Extract the (x, y) coordinate from the center of the cell holding the provided text.  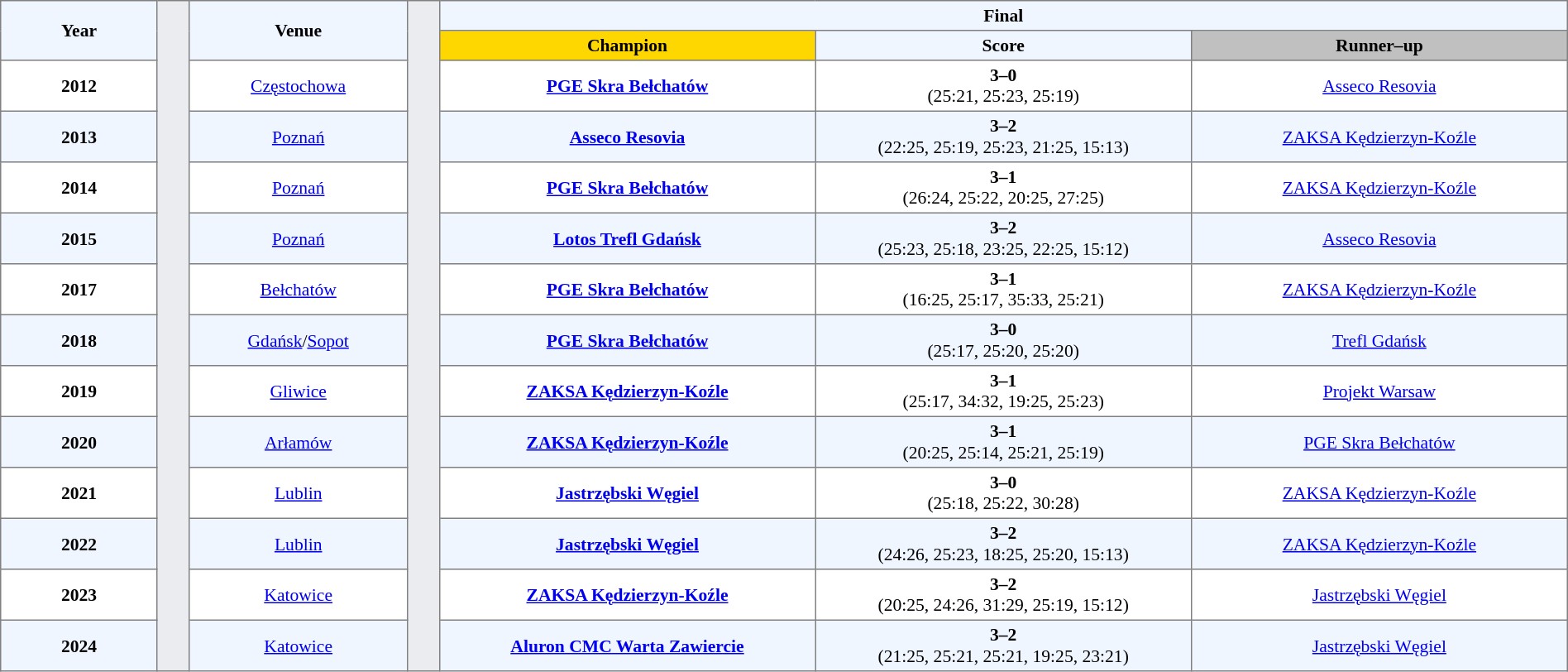
Projekt Warsaw (1379, 391)
Final (1003, 16)
3–0(25:18, 25:22, 30:28) (1004, 493)
3–1(25:17, 34:32, 19:25, 25:23) (1004, 391)
Aluron CMC Warta Zawiercie (627, 646)
2023 (79, 595)
Lotos Trefl Gdańsk (627, 238)
2012 (79, 86)
2013 (79, 137)
Runner–up (1379, 46)
2021 (79, 493)
Champion (627, 46)
Gdańsk/Sopot (298, 340)
2019 (79, 391)
Gliwice (298, 391)
3–2(20:25, 24:26, 31:29, 25:19, 15:12) (1004, 595)
3–2(21:25, 25:21, 25:21, 19:25, 23:21) (1004, 646)
2017 (79, 290)
Venue (298, 31)
Bełchatów (298, 290)
3–2(25:23, 25:18, 23:25, 22:25, 15:12) (1004, 238)
Częstochowa (298, 86)
2024 (79, 646)
3–1(20:25, 25:14, 25:21, 25:19) (1004, 442)
Arłamów (298, 442)
2022 (79, 544)
2014 (79, 188)
Score (1004, 46)
3–1(16:25, 25:17, 35:33, 25:21) (1004, 290)
3–1(26:24, 25:22, 20:25, 27:25) (1004, 188)
3–2(24:26, 25:23, 18:25, 25:20, 15:13) (1004, 544)
2020 (79, 442)
3–2(22:25, 25:19, 25:23, 21:25, 15:13) (1004, 137)
3–0(25:17, 25:20, 25:20) (1004, 340)
2015 (79, 238)
Trefl Gdańsk (1379, 340)
3–0(25:21, 25:23, 25:19) (1004, 86)
2018 (79, 340)
Year (79, 31)
